Output the [X, Y] coordinate of the center of the cell containing the given text.  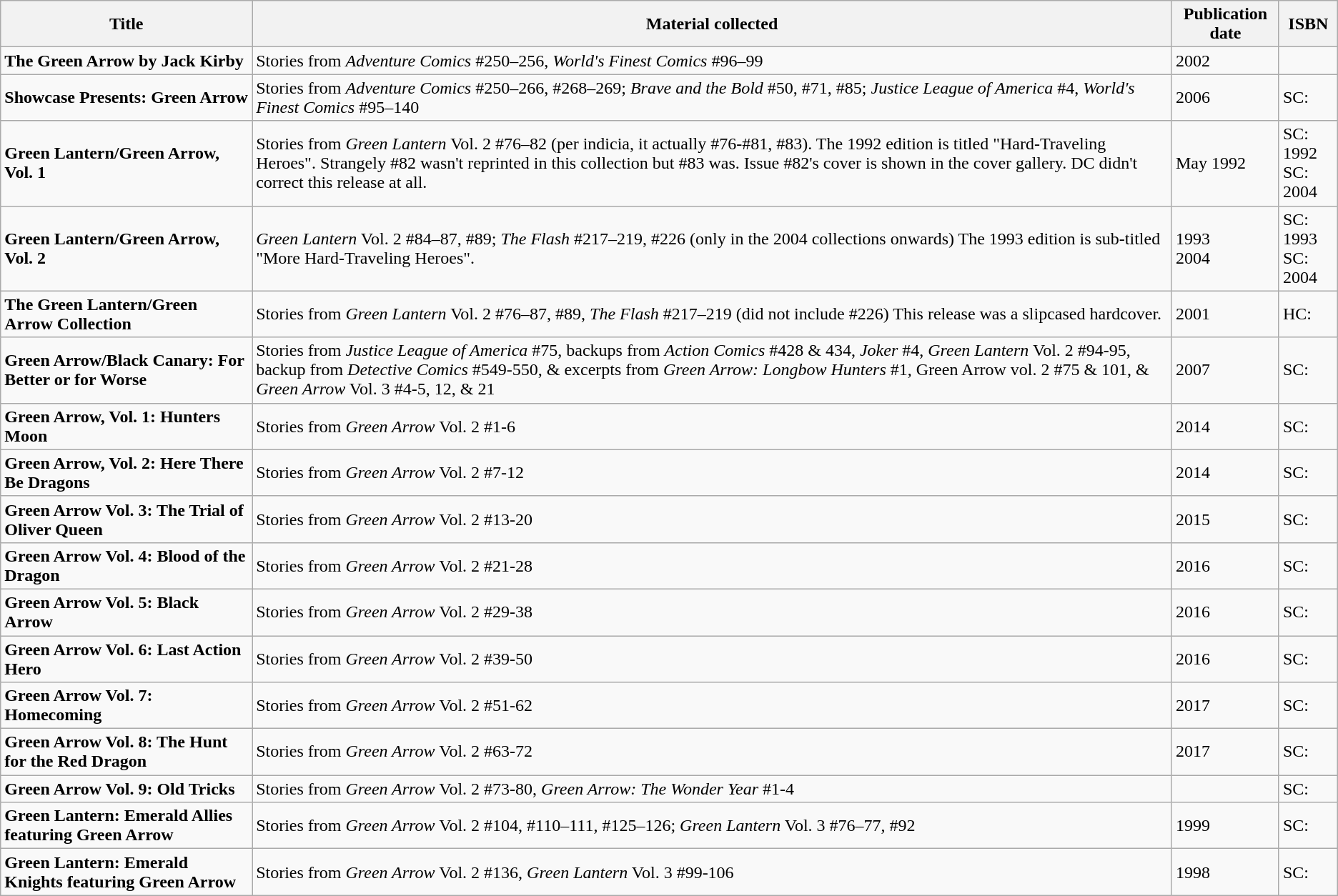
Green Arrow Vol. 9: Old Tricks [127, 789]
2007 [1225, 370]
Material collected [712, 24]
2006 [1225, 97]
Stories from Green Arrow Vol. 2 #13-20 [712, 519]
ISBN [1308, 24]
Stories from Green Arrow Vol. 2 #63-72 [712, 752]
Green Lantern: Emerald Knights featuring Green Arrow [127, 872]
Stories from Green Arrow Vol. 2 #21-28 [712, 566]
Green Arrow Vol. 6: Last Action Hero [127, 659]
Green Arrow, Vol. 1: Hunters Moon [127, 426]
Green Arrow Vol. 3: The Trial of Oliver Queen [127, 519]
HC: [1308, 314]
May 1992 [1225, 163]
Green Lantern/Green Arrow, Vol. 1 [127, 163]
Green Arrow, Vol. 2: Here There Be Dragons [127, 473]
SC: 1992 SC: 2004 [1308, 163]
2001 [1225, 314]
2015 [1225, 519]
Green Arrow Vol. 4: Blood of the Dragon [127, 566]
Stories from Green Arrow Vol. 2 #7-12 [712, 473]
Stories from Green Arrow Vol. 2 #51-62 [712, 706]
Stories from Green Arrow Vol. 2 #39-50 [712, 659]
Stories from Green Arrow Vol. 2 #29-38 [712, 612]
Title [127, 24]
Showcase Presents: Green Arrow [127, 97]
Stories from Adventure Comics #250–256, World's Finest Comics #96–99 [712, 61]
Green Lantern: Emerald Allies featuring Green Arrow [127, 826]
1998 [1225, 872]
SC: 1993 SC: 2004 [1308, 249]
Stories from Green Arrow Vol. 2 #73-80, Green Arrow: The Wonder Year #1-4 [712, 789]
1999 [1225, 826]
Green Arrow Vol. 5: Black Arrow [127, 612]
Green Lantern/Green Arrow, Vol. 2 [127, 249]
Stories from Green Arrow Vol. 2 #1-6 [712, 426]
Stories from Green Lantern Vol. 2 #76–87, #89, The Flash #217–219 (did not include #226) This release was a slipcased hardcover. [712, 314]
19932004 [1225, 249]
The Green Lantern/Green Arrow Collection [127, 314]
2002 [1225, 61]
Green Arrow/Black Canary: For Better or for Worse [127, 370]
Green Arrow Vol. 7: Homecoming [127, 706]
Stories from Green Arrow Vol. 2 #104, #110–111, #125–126; Green Lantern Vol. 3 #76–77, #92 [712, 826]
Stories from Adventure Comics #250–266, #268–269; Brave and the Bold #50, #71, #85; Justice League of America #4, World's Finest Comics #95–140 [712, 97]
Stories from Green Arrow Vol. 2 #136, Green Lantern Vol. 3 #99-106 [712, 872]
Publication date [1225, 24]
Green Arrow Vol. 8: The Hunt for the Red Dragon [127, 752]
The Green Arrow by Jack Kirby [127, 61]
